Determine the [x, y] coordinate at the center of the cell enclosing the given text.  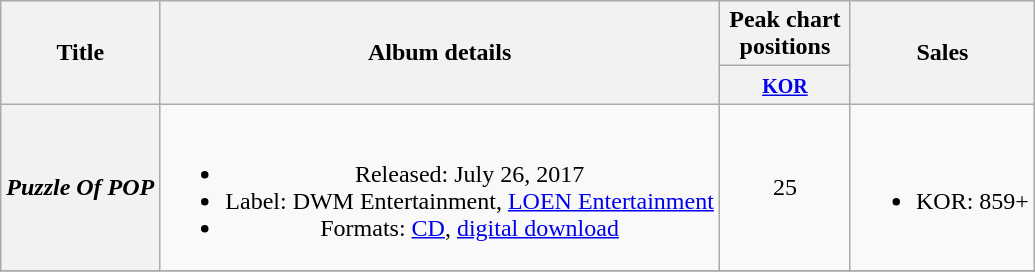
Peak chart positions [784, 34]
Puzzle Of POP [80, 188]
Title [80, 52]
Album details [440, 52]
Released: July 26, 2017Label: DWM Entertainment, LOEN EntertainmentFormats: CD, digital download [440, 188]
KOR: 859+ [942, 188]
Sales [942, 52]
KOR [784, 85]
25 [784, 188]
